Extract the [X, Y] coordinate from the center of the cell holding the provided text.  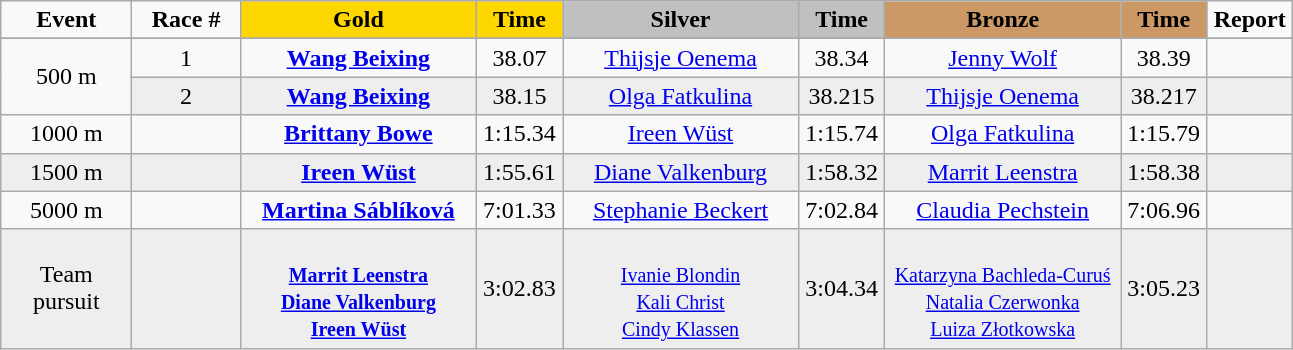
Silver [680, 20]
38.217 [1164, 96]
Gold [358, 20]
1:58.32 [842, 172]
Marrit LeenstraDiane ValkenburgIreen Wüst [358, 288]
Event [66, 20]
38.15 [519, 96]
Brittany Bowe [358, 134]
Martina Sáblíková [358, 210]
38.34 [842, 58]
5000 m [66, 210]
1500 m [66, 172]
3:05.23 [1164, 288]
Race # [186, 20]
Stephanie Beckert [680, 210]
Katarzyna Bachleda-CuruśNatalia CzerwonkaLuiza Złotkowska [1003, 288]
38.07 [519, 58]
2 [186, 96]
1:15.79 [1164, 134]
1 [186, 58]
7:02.84 [842, 210]
Team pursuit [66, 288]
38.39 [1164, 58]
38.215 [842, 96]
Report [1250, 20]
7:06.96 [1164, 210]
3:04.34 [842, 288]
1:55.61 [519, 172]
3:02.83 [519, 288]
Jenny Wolf [1003, 58]
500 m [66, 77]
1000 m [66, 134]
Claudia Pechstein [1003, 210]
1:15.34 [519, 134]
Marrit Leenstra [1003, 172]
Ivanie BlondinKali ChristCindy Klassen [680, 288]
Diane Valkenburg [680, 172]
Bronze [1003, 20]
1:58.38 [1164, 172]
1:15.74 [842, 134]
7:01.33 [519, 210]
